Search for the cell housing the specified text and yield its [x, y] center coordinate. 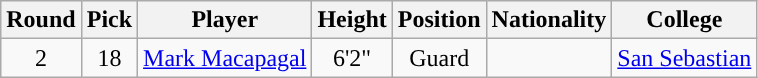
Player [225, 20]
Pick [109, 20]
Guard [439, 58]
18 [109, 58]
2 [41, 58]
Height [352, 20]
6'2" [352, 58]
Position [439, 20]
San Sebastian [684, 58]
College [684, 20]
Mark Macapagal [225, 58]
Nationality [549, 20]
Round [41, 20]
